Return (X, Y) of the center of cell containing provided text 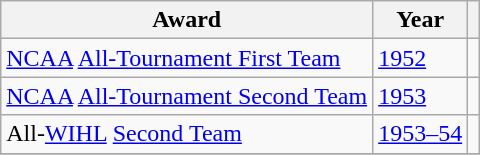
Year (420, 20)
1953 (420, 96)
1952 (420, 58)
Award (187, 20)
1953–54 (420, 134)
NCAA All-Tournament First Team (187, 58)
All-WIHL Second Team (187, 134)
NCAA All-Tournament Second Team (187, 96)
